Search for the cell housing the specified text and yield its (X, Y) center coordinate. 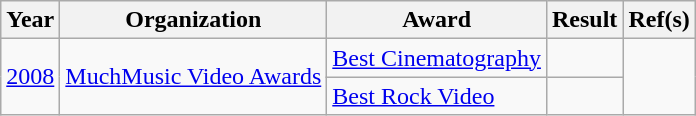
Ref(s) (659, 20)
MuchMusic Video Awards (194, 77)
Organization (194, 20)
Result (584, 20)
2008 (30, 77)
Best Rock Video (437, 96)
Year (30, 20)
Best Cinematography (437, 58)
Award (437, 20)
